Extract the (X, Y) coordinate from the center of the cell holding the provided text.  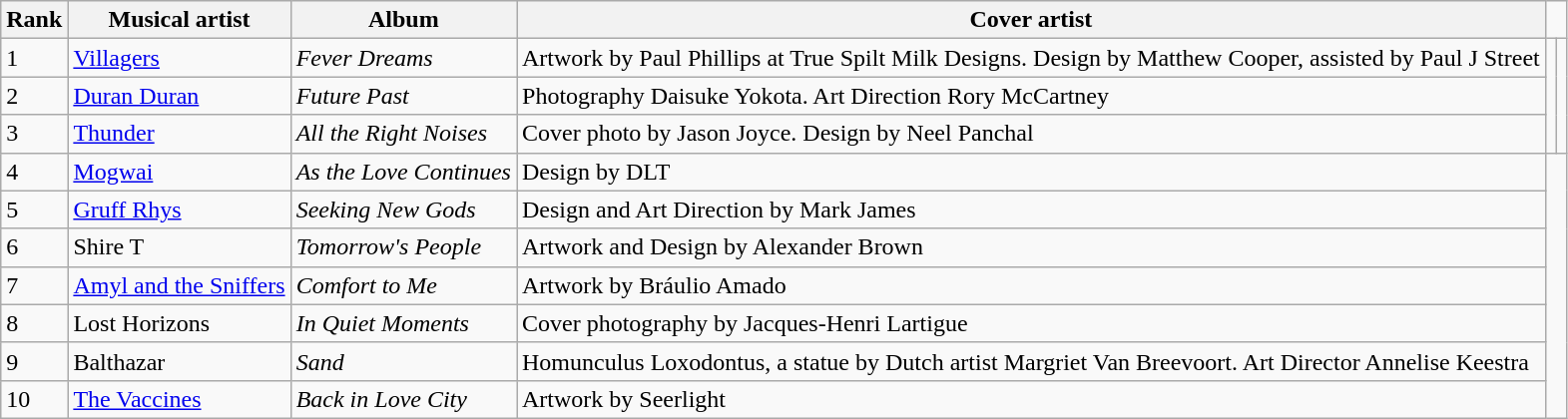
Amyl and the Sniffers (180, 285)
8 (34, 323)
Seeking New Gods (403, 209)
Cover photography by Jacques-Henri Lartigue (1032, 323)
Musical artist (180, 20)
Thunder (180, 134)
2 (34, 96)
The Vaccines (180, 399)
Duran Duran (180, 96)
1 (34, 58)
Fever Dreams (403, 58)
10 (34, 399)
Back in Love City (403, 399)
In Quiet Moments (403, 323)
Artwork and Design by Alexander Brown (1032, 247)
Artwork by Paul Phillips at True Spilt Milk Designs. Design by Matthew Cooper, assisted by Paul J Street (1032, 58)
Shire T (180, 247)
Design by DLT (1032, 172)
Rank (34, 20)
All the Right Noises (403, 134)
Sand (403, 361)
Album (403, 20)
Mogwai (180, 172)
Tomorrow's People (403, 247)
Artwork by Seerlight (1032, 399)
6 (34, 247)
As the Love Continues (403, 172)
Cover photo by Jason Joyce. Design by Neel Panchal (1032, 134)
Villagers (180, 58)
Homunculus Loxodontus, a statue by Dutch artist Margriet Van Breevoort. Art Director Annelise Keestra (1032, 361)
Photography Daisuke Yokota. Art Direction Rory McCartney (1032, 96)
9 (34, 361)
Cover artist (1032, 20)
Comfort to Me (403, 285)
Artwork by Bráulio Amado (1032, 285)
Balthazar (180, 361)
Gruff Rhys (180, 209)
Lost Horizons (180, 323)
4 (34, 172)
3 (34, 134)
7 (34, 285)
Design and Art Direction by Mark James (1032, 209)
5 (34, 209)
Future Past (403, 96)
